Locate the cell with the specified text and output its [X, Y] center coordinate. 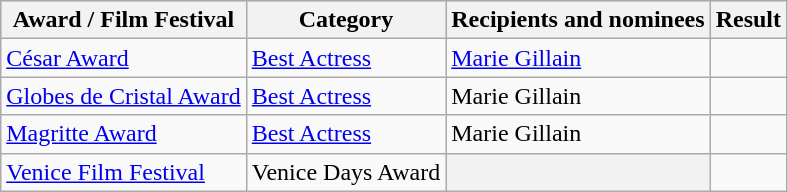
Venice Film Festival [124, 172]
César Award [124, 58]
Recipients and nominees [578, 20]
Category [346, 20]
Venice Days Award [346, 172]
Award / Film Festival [124, 20]
Globes de Cristal Award [124, 96]
Result [748, 20]
Magritte Award [124, 134]
